Search for the cell housing the specified text and yield its [X, Y] center coordinate. 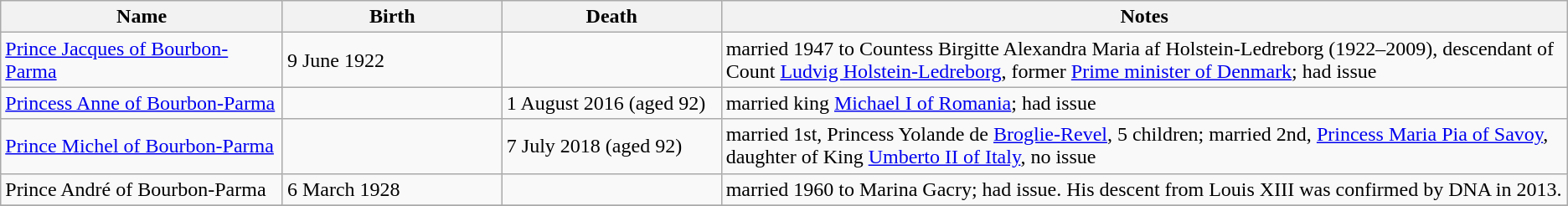
9 June 1922 [392, 60]
Birth [392, 17]
1 August 2016 (aged 92) [611, 103]
Princess Anne of Bourbon-Parma [142, 103]
7 July 2018 (aged 92) [611, 146]
married 1960 to Marina Gacry; had issue. His descent from Louis XIII was confirmed by DNA in 2013. [1144, 189]
Name [142, 17]
6 March 1928 [392, 189]
Prince Jacques of Bourbon-Parma [142, 60]
married king Michael I of Romania; had issue [1144, 103]
married 1st, Princess Yolande de Broglie-Revel, 5 children; married 2nd, Princess Maria Pia of Savoy, daughter of King Umberto II of Italy, no issue [1144, 146]
Death [611, 17]
Notes [1144, 17]
Prince André of Bourbon-Parma [142, 189]
Prince Michel of Bourbon-Parma [142, 146]
